Pinpoint the cell where the given text exists, returning its (X, Y) midpoint coordinate. 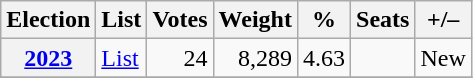
New (443, 58)
24 (180, 58)
Seats (383, 20)
% (324, 20)
Election (48, 20)
4.63 (324, 58)
Weight (255, 20)
2023 (48, 58)
+/– (443, 20)
Votes (180, 20)
8,289 (255, 58)
